Detect which cell encompasses the target text, then output its (x, y) center coordinate. 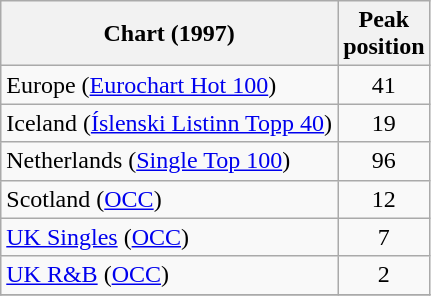
Peakposition (384, 34)
2 (384, 275)
19 (384, 123)
96 (384, 161)
Scotland (OCC) (170, 199)
12 (384, 199)
41 (384, 85)
7 (384, 237)
UK Singles (OCC) (170, 237)
Iceland (Íslenski Listinn Topp 40) (170, 123)
Netherlands (Single Top 100) (170, 161)
Europe (Eurochart Hot 100) (170, 85)
UK R&B (OCC) (170, 275)
Chart (1997) (170, 34)
